From the cell containing the given text, extract its center point as [X, Y] coordinate. 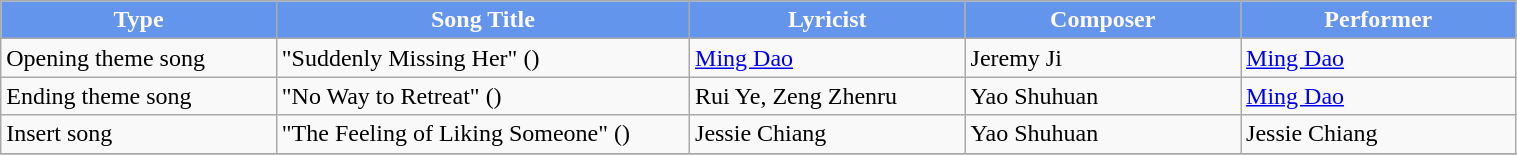
Lyricist [828, 20]
Jeremy Ji [1103, 58]
Ending theme song [139, 96]
Opening theme song [139, 58]
Type [139, 20]
Performer [1379, 20]
"Suddenly Missing Her" () [482, 58]
Composer [1103, 20]
"No Way to Retreat" () [482, 96]
"The Feeling of Liking Someone" () [482, 134]
Song Title [482, 20]
Insert song [139, 134]
Rui Ye, Zeng Zhenru [828, 96]
